Find where the given text appears and provide that cell's center as [x, y] coordinate. 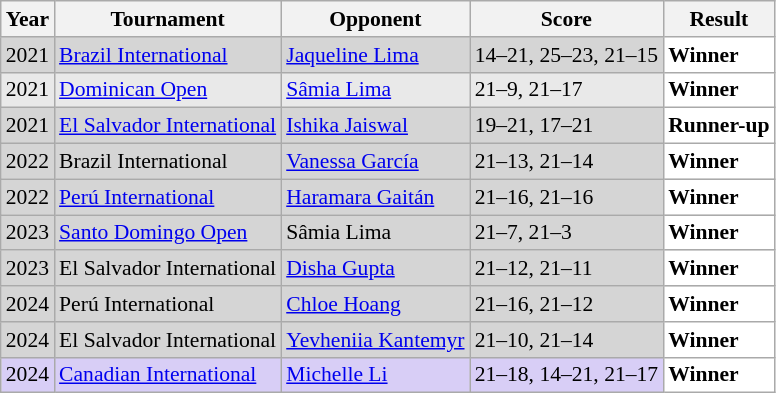
21–12, 21–11 [567, 269]
21–10, 21–14 [567, 340]
Score [567, 19]
19–21, 17–21 [567, 126]
Opponent [375, 19]
Ishika Jaiswal [375, 126]
Haramara Gaitán [375, 197]
21–13, 21–14 [567, 162]
Dominican Open [168, 90]
Vanessa García [375, 162]
Yevheniia Kantemyr [375, 340]
21–9, 21–17 [567, 90]
21–18, 14–21, 21–17 [567, 375]
14–21, 25–23, 21–15 [567, 55]
Runner-up [718, 126]
Tournament [168, 19]
Jaqueline Lima [375, 55]
21–7, 21–3 [567, 233]
Santo Domingo Open [168, 233]
Chloe Hoang [375, 304]
Canadian International [168, 375]
Year [28, 19]
Disha Gupta [375, 269]
21–16, 21–16 [567, 197]
21–16, 21–12 [567, 304]
Result [718, 19]
Michelle Li [375, 375]
